Search for the cell housing the specified text and yield its (X, Y) center coordinate. 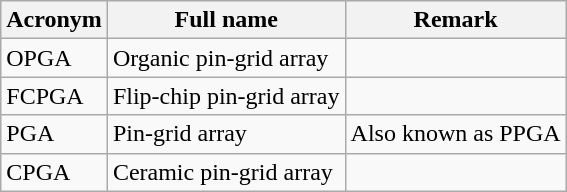
FCPGA (54, 96)
Flip-chip pin-grid array (226, 96)
Organic pin-grid array (226, 58)
Remark (456, 20)
OPGA (54, 58)
PGA (54, 134)
Also known as PPGA (456, 134)
Full name (226, 20)
CPGA (54, 172)
Acronym (54, 20)
Ceramic pin-grid array (226, 172)
Pin-grid array (226, 134)
